Capture the cell that displays the provided text and extract its (x, y) central coordinate. 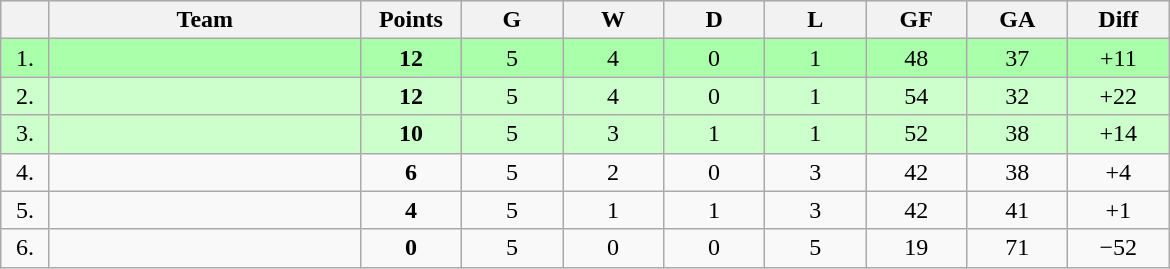
2 (612, 172)
32 (1018, 96)
G (512, 20)
W (612, 20)
Team (204, 20)
71 (1018, 248)
+22 (1118, 96)
6. (26, 248)
41 (1018, 210)
54 (916, 96)
Points (410, 20)
D (714, 20)
37 (1018, 58)
19 (916, 248)
−52 (1118, 248)
5. (26, 210)
GF (916, 20)
3. (26, 134)
1. (26, 58)
52 (916, 134)
2. (26, 96)
L (816, 20)
+14 (1118, 134)
Diff (1118, 20)
+4 (1118, 172)
10 (410, 134)
4. (26, 172)
+11 (1118, 58)
+1 (1118, 210)
6 (410, 172)
GA (1018, 20)
48 (916, 58)
